Provide the (X, Y) coordinate of the cell's center where the given text is located.  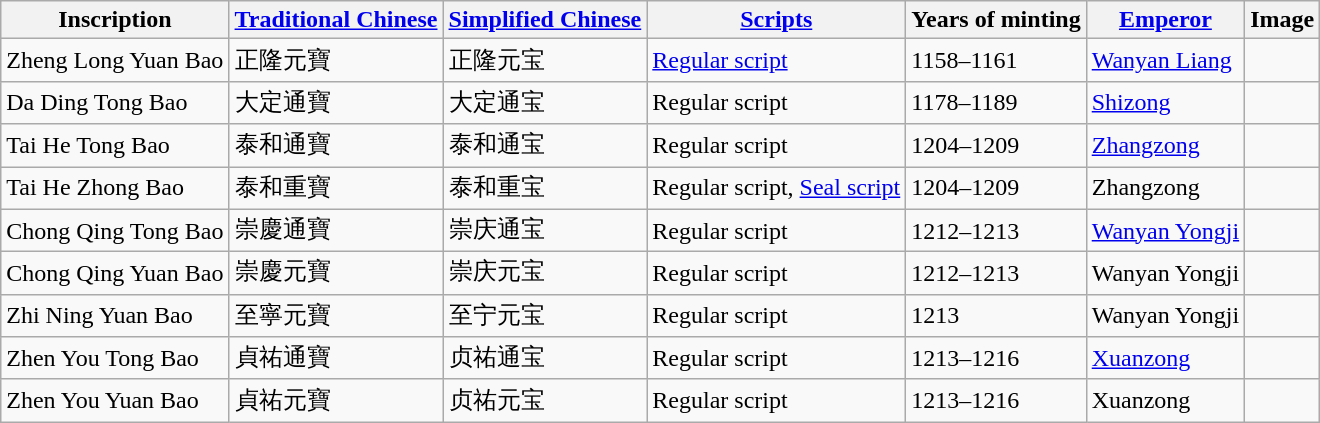
Wanyan Liang (1165, 60)
泰和重宝 (545, 188)
大定通宝 (545, 102)
正隆元寶 (336, 60)
Emperor (1165, 20)
Tai He Zhong Bao (115, 188)
Simplified Chinese (545, 20)
至宁元宝 (545, 316)
泰和重寶 (336, 188)
Shizong (1165, 102)
Zhen You Yuan Bao (115, 400)
Zhen You Tong Bao (115, 358)
泰和通寶 (336, 146)
貞祐元寶 (336, 400)
1213 (996, 316)
Zhi Ning Yuan Bao (115, 316)
大定通寶 (336, 102)
貞祐通寶 (336, 358)
Years of minting (996, 20)
Regular script, Seal script (776, 188)
Scripts (776, 20)
贞祐通宝 (545, 358)
1158–1161 (996, 60)
泰和通宝 (545, 146)
崇慶通寶 (336, 230)
贞祐元宝 (545, 400)
Inscription (115, 20)
崇庆通宝 (545, 230)
崇慶元寶 (336, 274)
Da Ding Tong Bao (115, 102)
至寧元寶 (336, 316)
Traditional Chinese (336, 20)
崇庆元宝 (545, 274)
Chong Qing Yuan Bao (115, 274)
Tai He Tong Bao (115, 146)
Chong Qing Tong Bao (115, 230)
正隆元宝 (545, 60)
Image (1282, 20)
Zheng Long Yuan Bao (115, 60)
1178–1189 (996, 102)
